Pinpoint the cell where the given text exists, returning its (X, Y) midpoint coordinate. 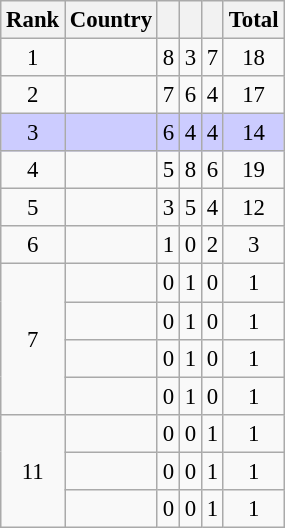
19 (253, 170)
Country (112, 20)
Rank (33, 20)
11 (33, 470)
18 (253, 58)
Total (253, 20)
14 (253, 133)
17 (253, 95)
12 (253, 208)
